Return (X, Y) of the center of cell containing provided text 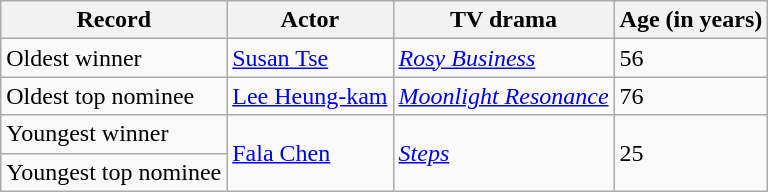
Actor (310, 20)
Rosy Business (504, 58)
Lee Heung-kam (310, 96)
Youngest top nominee (114, 172)
56 (691, 58)
Susan Tse (310, 58)
TV drama (504, 20)
Oldest top nominee (114, 96)
Steps (504, 153)
25 (691, 153)
Fala Chen (310, 153)
Youngest winner (114, 134)
Age (in years) (691, 20)
Oldest winner (114, 58)
Record (114, 20)
Moonlight Resonance (504, 96)
76 (691, 96)
